From the cell containing the given text, extract its center point as (x, y) coordinate. 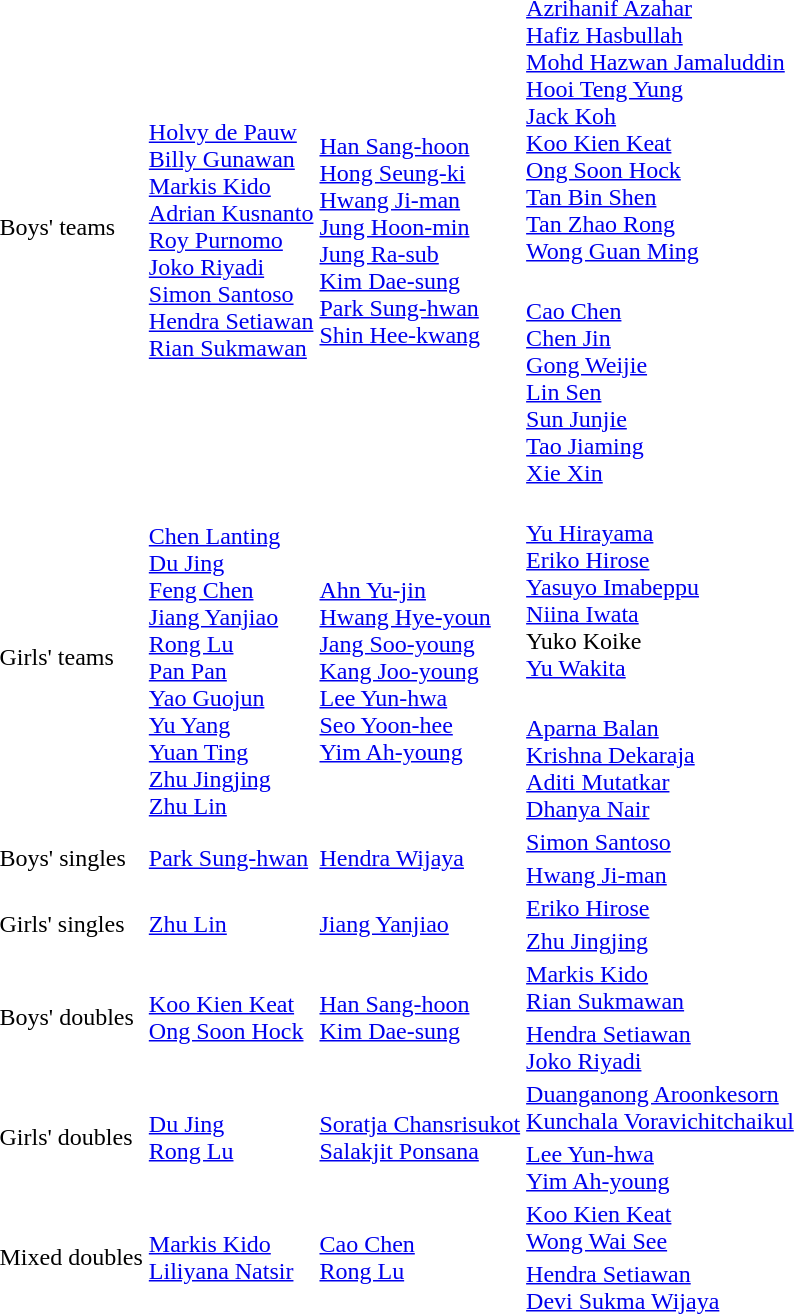
Jiang Yanjiao (420, 924)
Soratja Chansrisukot Salakjit Ponsana (420, 1138)
Zhu Lin (231, 924)
Du Jing Rong Lu (231, 1138)
Hendra Wijaya (420, 858)
Chen LantingDu JingFeng ChenJiang YanjiaoRong LuPan PanYao GuojunYu YangYuan TingZhu JingjingZhu Lin (231, 658)
Park Sung-hwan (231, 858)
Han Sang-hoon Kim Dae-sung (420, 1018)
Koo Kien Keat Ong Soon Hock (231, 1018)
Ahn Yu-jinHwang Hye-younJang Soo-youngKang Joo-youngLee Yun-hwaSeo Yoon-heeYim Ah-young (420, 658)
